Scan for the cell matching the given text and deliver its (x, y) coordinate at center. 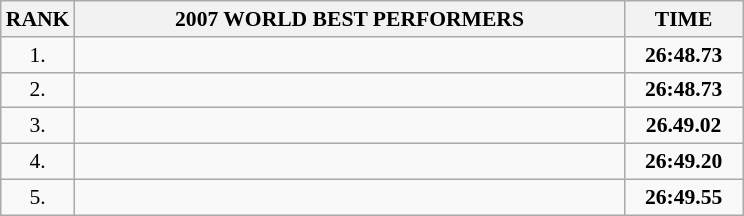
RANK (38, 19)
5. (38, 197)
TIME (684, 19)
26:49.20 (684, 162)
26.49.02 (684, 126)
26:49.55 (684, 197)
3. (38, 126)
1. (38, 55)
4. (38, 162)
2007 WORLD BEST PERFORMERS (349, 19)
2. (38, 90)
